Scan for the cell matching the given text and deliver its (x, y) coordinate at center. 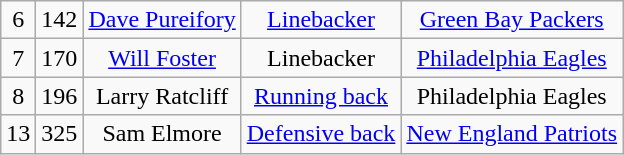
New England Patriots (512, 134)
13 (18, 134)
Dave Pureifory (162, 20)
196 (60, 96)
170 (60, 58)
8 (18, 96)
Sam Elmore (162, 134)
7 (18, 58)
6 (18, 20)
Defensive back (321, 134)
Will Foster (162, 58)
Green Bay Packers (512, 20)
142 (60, 20)
Running back (321, 96)
325 (60, 134)
Larry Ratcliff (162, 96)
